Output the (x, y) coordinate of the center of the cell containing the given text.  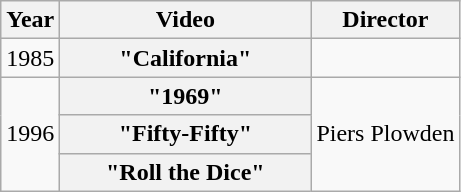
"1969" (186, 96)
"California" (186, 58)
Director (386, 20)
1996 (30, 134)
Year (30, 20)
"Fifty-Fifty" (186, 134)
"Roll the Dice" (186, 172)
1985 (30, 58)
Video (186, 20)
Piers Plowden (386, 134)
